Output the (X, Y) coordinate of the center of the cell containing the given text.  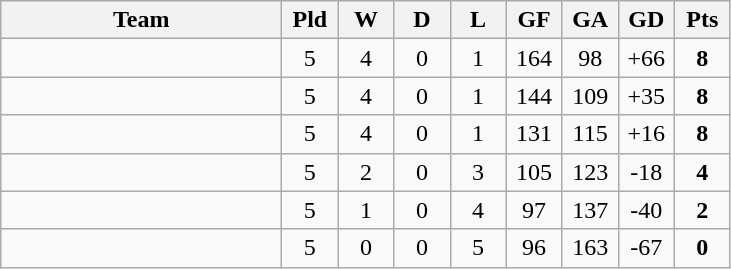
163 (590, 248)
144 (534, 96)
+35 (646, 96)
137 (590, 210)
Pld (310, 20)
131 (534, 134)
123 (590, 172)
164 (534, 58)
96 (534, 248)
-40 (646, 210)
97 (534, 210)
105 (534, 172)
GD (646, 20)
-18 (646, 172)
GA (590, 20)
3 (478, 172)
-67 (646, 248)
Team (142, 20)
98 (590, 58)
+66 (646, 58)
GF (534, 20)
D (422, 20)
L (478, 20)
+16 (646, 134)
W (366, 20)
109 (590, 96)
115 (590, 134)
Pts (702, 20)
